Output the [X, Y] coordinate of the center of the cell containing the given text.  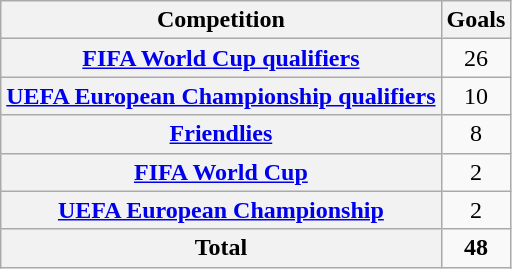
26 [476, 58]
Friendlies [221, 134]
UEFA European Championship qualifiers [221, 96]
Goals [476, 20]
8 [476, 134]
UEFA European Championship [221, 210]
48 [476, 248]
FIFA World Cup [221, 172]
10 [476, 96]
FIFA World Cup qualifiers [221, 58]
Competition [221, 20]
Total [221, 248]
